For the text-containing cell, return its midpoint in [x, y] coordinate format. 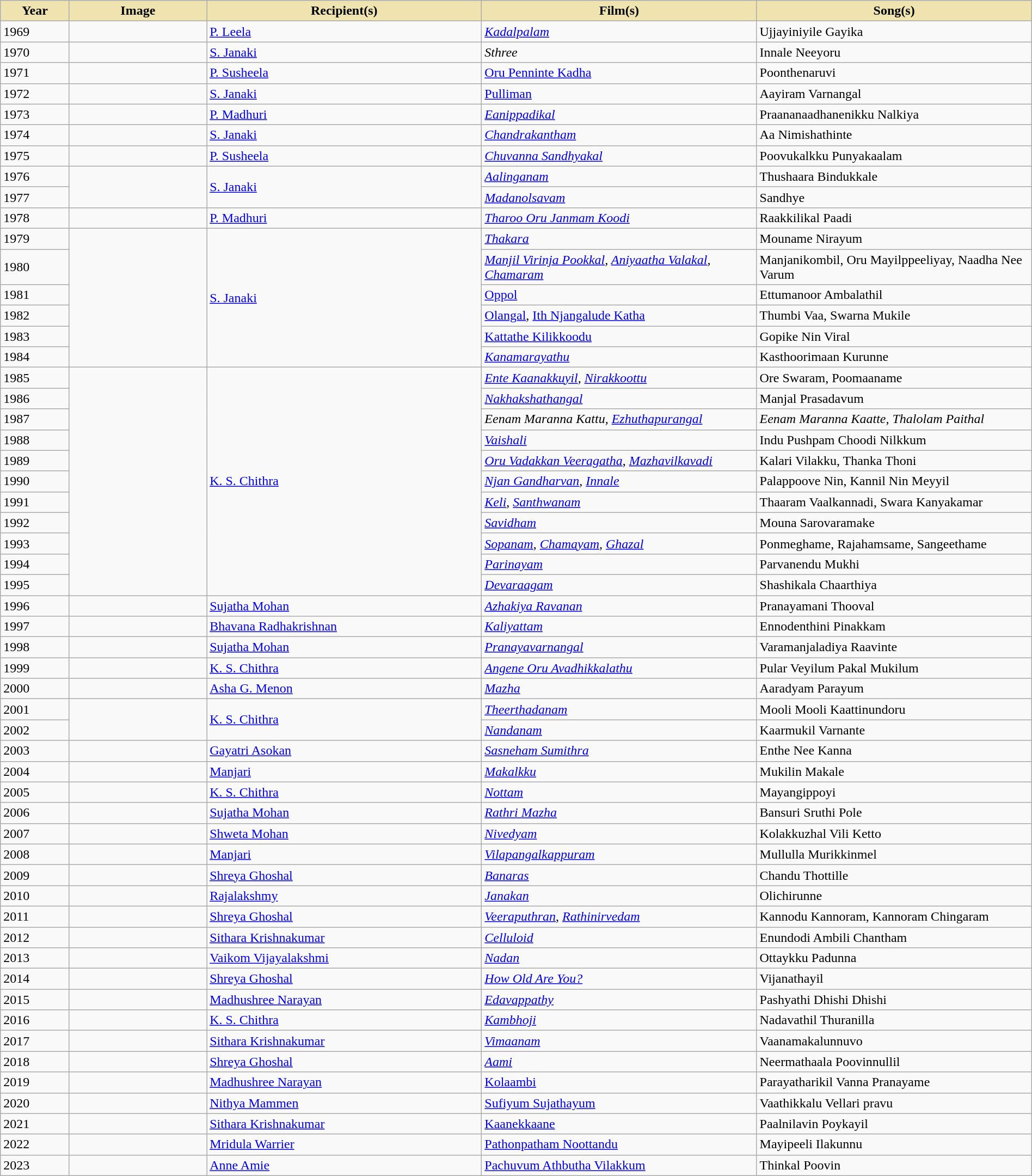
Chandu Thottille [894, 875]
Oppol [619, 295]
Eenam Maranna Kaatte, Thalolam Paithal [894, 419]
Pranayamani Thooval [894, 606]
2010 [35, 896]
1999 [35, 668]
Parvanendu Mukhi [894, 564]
Vaikom Vijayalakshmi [344, 958]
1983 [35, 336]
Year [35, 11]
Thushaara Bindukkale [894, 176]
2005 [35, 792]
Kannodu Kannoram, Kannoram Chingaram [894, 916]
2006 [35, 813]
1997 [35, 627]
2009 [35, 875]
Angene Oru Avadhikkalathu [619, 668]
Asha G. Menon [344, 689]
1972 [35, 94]
2023 [35, 1165]
Nadavathil Thuranilla [894, 1020]
Keli, Santhwanam [619, 502]
2002 [35, 730]
Kolaambi [619, 1082]
Parayatharikil Vanna Pranayame [894, 1082]
2022 [35, 1144]
1993 [35, 543]
1979 [35, 238]
Vaanamakalunnuvo [894, 1041]
1996 [35, 606]
Anne Amie [344, 1165]
Manjil Virinja Pookkal, Aniyaatha Valakal, Chamaram [619, 267]
How Old Are You? [619, 979]
Innale Neeyoru [894, 52]
1991 [35, 502]
Thaaram Vaalkannadi, Swara Kanyakamar [894, 502]
Olichirunne [894, 896]
Ennodenthini Pinakkam [894, 627]
1990 [35, 481]
Paalnilavin Poykayil [894, 1124]
1986 [35, 399]
Olangal, Ith Njangalude Katha [619, 316]
Kaliyattam [619, 627]
Kattathe Kilikkoodu [619, 336]
Kasthoorimaan Kurunne [894, 357]
Ente Kaanakkuyil, Nirakkoottu [619, 378]
1969 [35, 32]
Nandanam [619, 730]
Manjal Prasadavum [894, 399]
1984 [35, 357]
Aayiram Varnangal [894, 94]
Mukilin Makale [894, 771]
Nadan [619, 958]
Ponmeghame, Rajahamsame, Sangeethame [894, 543]
Ettumanoor Ambalathil [894, 295]
Bhavana Radhakrishnan [344, 627]
Ujjayiniyile Gayika [894, 32]
Mayangippoyi [894, 792]
Ottaykku Padunna [894, 958]
1989 [35, 461]
Mouname Nirayum [894, 238]
1981 [35, 295]
2021 [35, 1124]
2004 [35, 771]
Pranayavarnangal [619, 647]
Tharoo Oru Janmam Koodi [619, 218]
Enthe Nee Kanna [894, 751]
2007 [35, 834]
P. Leela [344, 32]
Indu Pushpam Choodi Nilkkum [894, 440]
Makalkku [619, 771]
Song(s) [894, 11]
Nithya Mammen [344, 1103]
Rajalakshmy [344, 896]
Nakhakshathangal [619, 399]
1985 [35, 378]
2017 [35, 1041]
Vaathikkalu Vellari pravu [894, 1103]
2001 [35, 709]
Vaishali [619, 440]
Pulliman [619, 94]
Sthree [619, 52]
Image [138, 11]
Shashikala Chaarthiya [894, 585]
Gayatri Asokan [344, 751]
Sandhye [894, 197]
Thinkal Poovin [894, 1165]
Mooli Mooli Kaattinundoru [894, 709]
2008 [35, 854]
2003 [35, 751]
2020 [35, 1103]
1982 [35, 316]
Pashyathi Dhishi Dhishi [894, 1000]
Pular Veyilum Pakal Mukilum [894, 668]
2012 [35, 937]
Banaras [619, 875]
2014 [35, 979]
1977 [35, 197]
Praananaadhanenikku Nalkiya [894, 114]
Oru Penninte Kadha [619, 73]
Aaradyam Parayum [894, 689]
Aalinganam [619, 176]
Veeraputhran, Rathinirvedam [619, 916]
Poonthenaruvi [894, 73]
1987 [35, 419]
Parinayam [619, 564]
Sasneham Sumithra [619, 751]
Njan Gandharvan, Innale [619, 481]
2015 [35, 1000]
2000 [35, 689]
1980 [35, 267]
Mridula Warrier [344, 1144]
Eenam Maranna Kattu, Ezhuthapurangal [619, 419]
Enundodi Ambili Chantham [894, 937]
1974 [35, 135]
1971 [35, 73]
Pathonpatham Noottandu [619, 1144]
1995 [35, 585]
Vilapangalkappuram [619, 854]
1970 [35, 52]
Kalari Vilakku, Thanka Thoni [894, 461]
Raakkilikal Paadi [894, 218]
1978 [35, 218]
Kaarmukil Varnante [894, 730]
Oru Vadakkan Veeragatha, Mazhavilkavadi [619, 461]
1973 [35, 114]
Azhakiya Ravanan [619, 606]
Sufiyum Sujathayum [619, 1103]
1992 [35, 523]
1998 [35, 647]
Madanolsavam [619, 197]
Varamanjaladiya Raavinte [894, 647]
Rathri Mazha [619, 813]
Aa Nimishathinte [894, 135]
Vijanathayil [894, 979]
Gopike Nin Viral [894, 336]
Janakan [619, 896]
Kambhoji [619, 1020]
Thakara [619, 238]
Bansuri Sruthi Pole [894, 813]
Nottam [619, 792]
1976 [35, 176]
Mayipeeli Ilakunnu [894, 1144]
Manjanikombil, Oru Mayilppeeliyay, Naadha Nee Varum [894, 267]
Sopanam, Chamayam, Ghazal [619, 543]
Kanamarayathu [619, 357]
Palappoove Nin, Kannil Nin Meyyil [894, 481]
Kolakkuzhal Vili Ketto [894, 834]
Kaanekkaane [619, 1124]
Shweta Mohan [344, 834]
Mullulla Murikkinmel [894, 854]
Recipient(s) [344, 11]
Vimaanam [619, 1041]
Mazha [619, 689]
Chandrakantham [619, 135]
Mouna Sarovaramake [894, 523]
Poovukalkku Punyakaalam [894, 156]
2013 [35, 958]
1975 [35, 156]
2019 [35, 1082]
2018 [35, 1062]
2016 [35, 1020]
2011 [35, 916]
Neermathaala Poovinnullil [894, 1062]
Pachuvum Athbutha Vilakkum [619, 1165]
Kadalpalam [619, 32]
Thumbi Vaa, Swarna Mukile [894, 316]
Theerthadanam [619, 709]
Eanippadikal [619, 114]
1988 [35, 440]
Devaraagam [619, 585]
Chuvanna Sandhyakal [619, 156]
1994 [35, 564]
Ore Swaram, Poomaaname [894, 378]
Savidham [619, 523]
Film(s) [619, 11]
Celluloid [619, 937]
Aami [619, 1062]
Nivedyam [619, 834]
Edavappathy [619, 1000]
